Pinpoint the cell where the given text exists, returning its (X, Y) midpoint coordinate. 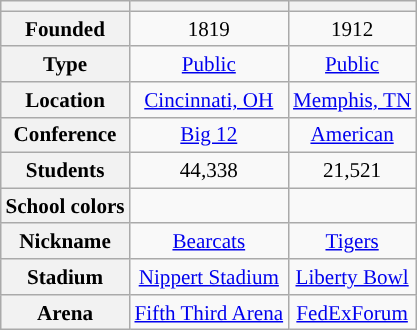
Cincinnati, OH (210, 100)
Type (66, 64)
Students (66, 170)
1912 (352, 28)
Liberty Bowl (352, 276)
21,521 (352, 170)
Nippert Stadium (210, 276)
Memphis, TN (352, 100)
FedExForum (352, 312)
Conference (66, 134)
American (352, 134)
Stadium (66, 276)
Location (66, 100)
Founded (66, 28)
Fifth Third Arena (210, 312)
Big 12 (210, 134)
Bearcats (210, 240)
Tigers (352, 240)
Arena (66, 312)
1819 (210, 28)
44,338 (210, 170)
Nickname (66, 240)
School colors (66, 206)
